Capture the cell that displays the provided text and extract its [X, Y] central coordinate. 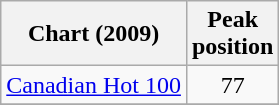
Peakposition [232, 34]
Chart (2009) [94, 34]
77 [232, 85]
Canadian Hot 100 [94, 85]
